Return [x, y] of the center of cell containing provided text 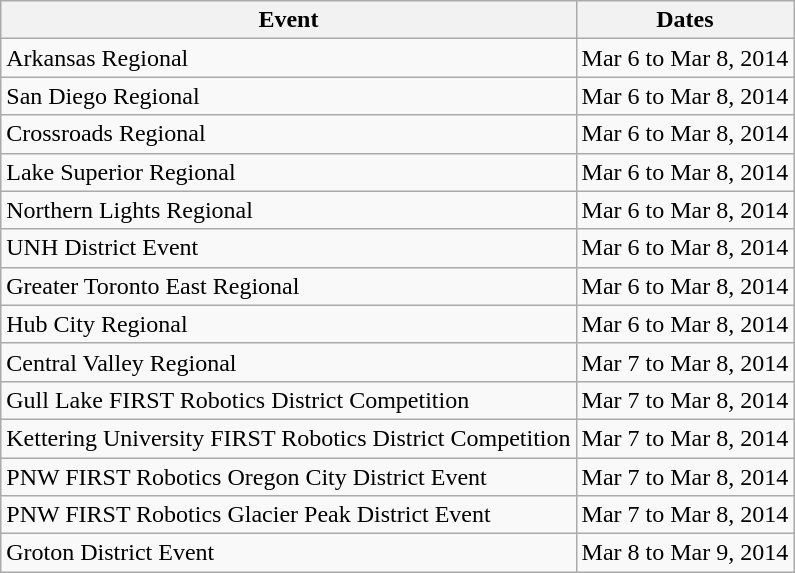
Event [288, 20]
UNH District Event [288, 248]
Crossroads Regional [288, 134]
Groton District Event [288, 553]
PNW FIRST Robotics Oregon City District Event [288, 477]
Lake Superior Regional [288, 172]
Hub City Regional [288, 324]
Kettering University FIRST Robotics District Competition [288, 438]
Central Valley Regional [288, 362]
Northern Lights Regional [288, 210]
Arkansas Regional [288, 58]
Dates [685, 20]
Greater Toronto East Regional [288, 286]
Mar 8 to Mar 9, 2014 [685, 553]
PNW FIRST Robotics Glacier Peak District Event [288, 515]
San Diego Regional [288, 96]
Gull Lake FIRST Robotics District Competition [288, 400]
